Locate the cell with the specified text and output its [x, y] center coordinate. 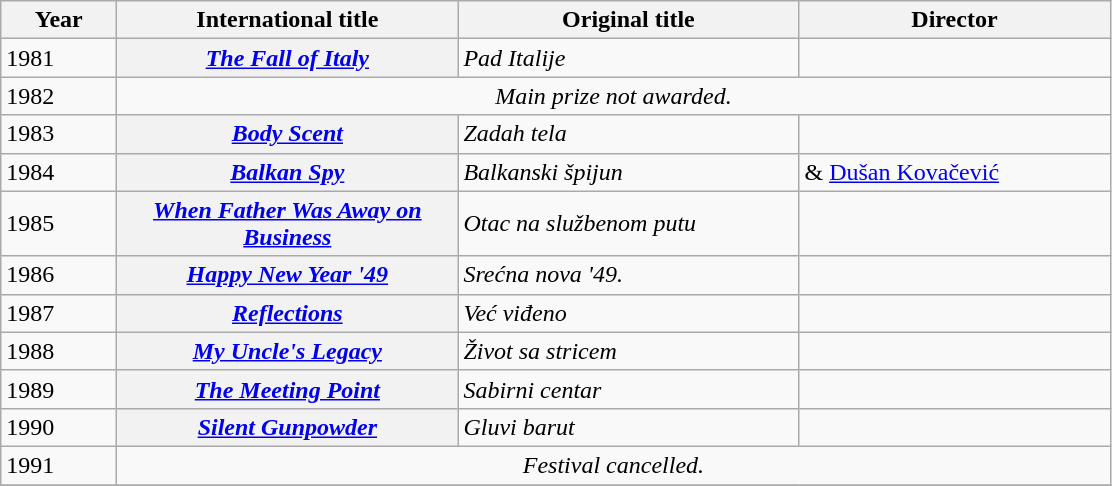
Happy New Year '49 [288, 275]
Director [954, 20]
Gluvi barut [628, 427]
1982 [59, 96]
Otac na službenom putu [628, 224]
When Father Was Away on Business [288, 224]
1991 [59, 465]
& Dušan Kovačević [954, 172]
Život sa stricem [628, 351]
The Meeting Point [288, 389]
1987 [59, 313]
Main prize not awarded. [614, 96]
1989 [59, 389]
The Fall of Italy [288, 58]
Pad Italije [628, 58]
International title [288, 20]
1986 [59, 275]
Balkan Spy [288, 172]
1984 [59, 172]
Year [59, 20]
1990 [59, 427]
1981 [59, 58]
Srećna nova '49. [628, 275]
Festival cancelled. [614, 465]
Body Scent [288, 134]
Sabirni centar [628, 389]
My Uncle's Legacy [288, 351]
1988 [59, 351]
1985 [59, 224]
Silent Gunpowder [288, 427]
Balkanski špijun [628, 172]
Original title [628, 20]
Zadah tela [628, 134]
Reflections [288, 313]
Već viđeno [628, 313]
1983 [59, 134]
